Determine the (X, Y) coordinate at the center of the cell enclosing the given text.  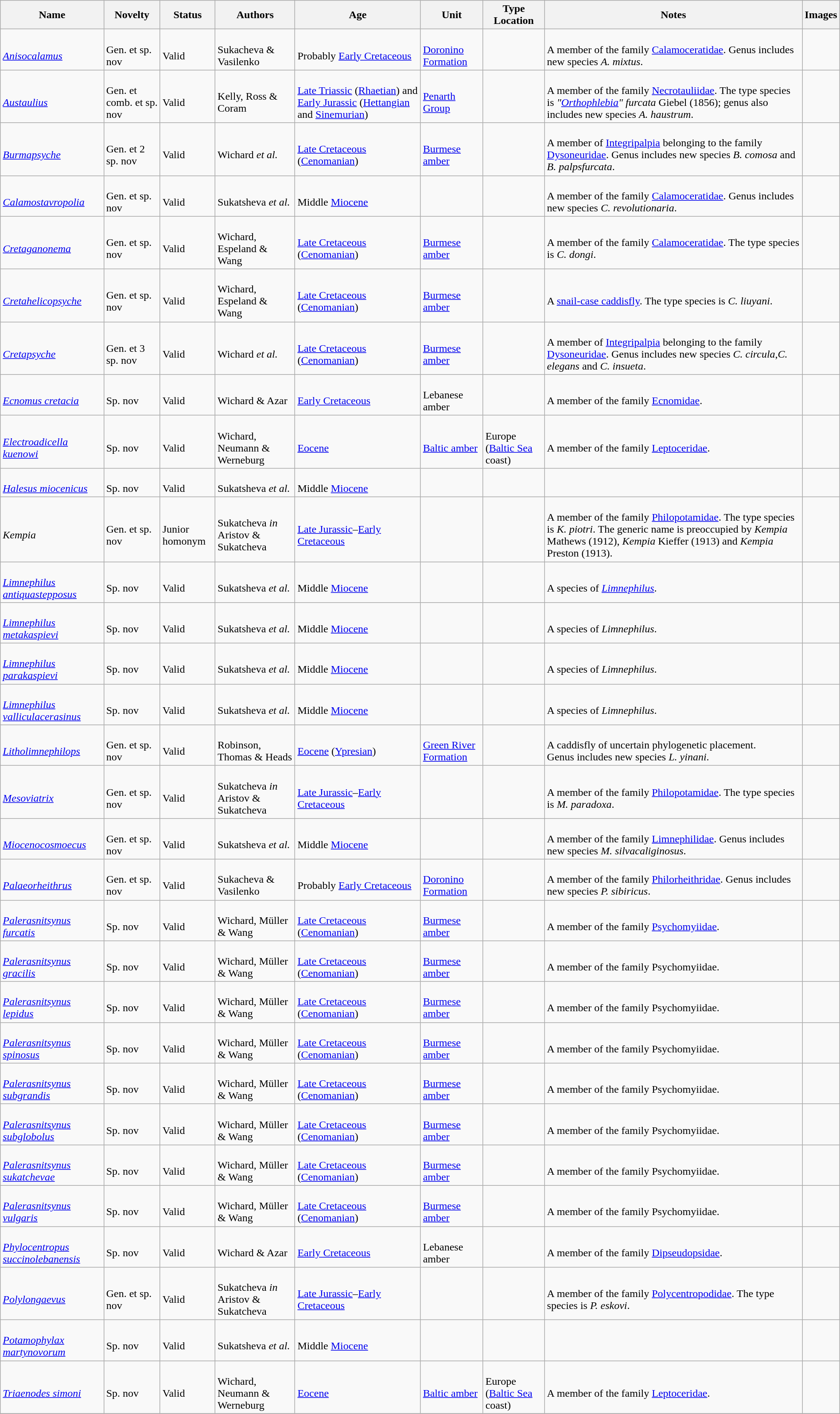
Limnephilus metakaspievi (52, 623)
Eocene (Ypresian) (358, 745)
Palerasnitsynus subglobolus (52, 1124)
Miocenocosmoecus (52, 839)
Notes (673, 15)
Potamophylax martynovorum (52, 1340)
Cretahelicopsyche (52, 295)
Green River Formation (452, 745)
A member of Integripalpia belonging to the family Dysoneuridae. Genus includes new species B. comosa and B. palpsfurcata. (673, 149)
Polylongaevus (52, 1294)
A member of the family Calamoceratidae. The type species is C. dongi. (673, 243)
Kelly, Ross & Coram (255, 97)
Limnephilus parakaspievi (52, 664)
Halesus miocenicus (52, 482)
Palaeorheithrus (52, 880)
Phylocentropus succinolebanensis (52, 1247)
A member of the family Calamoceratidae. Genus includes new species A. mixtus. (673, 50)
A member of the family Dipseudopsidae. (673, 1247)
Palerasnitsynus subgrandis (52, 1083)
Unit (452, 15)
A member of the family Limnephilidae. Genus includes new species M. silvacaliginosus. (673, 839)
Age (358, 15)
Kempia (52, 529)
Late Triassic (Rhaetian) and Early Jurassic (Hettangian and Sinemurian) (358, 97)
A member of the family Calamoceratidae. Genus includes new species C. revolutionaria. (673, 196)
Status (187, 15)
Junior homonym (187, 529)
Cretaganonema (52, 243)
A member of the family Necrotauliidae. The type species is "Orthophlebia" furcata Giebel (1856); genus also includes new species A. haustrum. (673, 97)
Burmapsyche (52, 149)
Anisocalamus (52, 50)
Penarth Group (452, 97)
Palerasnitsynus vulgaris (52, 1206)
A snail-case caddisfly. The type species is C. liuyani. (673, 295)
Limnephilus valliculacerasinus (52, 705)
Palerasnitsynus gracilis (52, 961)
A member of the family Ecnomidae. (673, 395)
Electroadicella kuenowi (52, 441)
A caddisfly of uncertain phylogenetic placement. Genus includes new species L. yinani. (673, 745)
Calamostavropolia (52, 196)
Litholimnephilops (52, 745)
Palerasnitsynus lepidus (52, 1002)
A member of the family Philorheithridae. Genus includes new species P. sibiricus. (673, 880)
Ecnomus cretacia (52, 395)
Gen. et comb. et sp. nov (132, 97)
Images (821, 15)
A member of the family Philopotamidae. The type species is M. paradoxa. (673, 792)
Novelty (132, 15)
Palerasnitsynus furcatis (52, 920)
Mesoviatrix (52, 792)
Name (52, 15)
Austaulius (52, 97)
Authors (255, 15)
Robinson, Thomas & Heads (255, 745)
Cretapsyche (52, 348)
Gen. et 2 sp. nov (132, 149)
Palerasnitsynus spinosus (52, 1043)
A member of the family Polycentropodidae. The type species is P. eskovi. (673, 1294)
Type Location (514, 15)
Palerasnitsynus sukatchevae (52, 1165)
Gen. et 3 sp. nov (132, 348)
A member of Integripalpia belonging to the family Dysoneuridae. Genus includes new species C. circula,C. elegans and C. insueta. (673, 348)
Limnephilus antiquastepposus (52, 582)
Triaenodes simoni (52, 1387)
